Locate the cell with the specified text and output its (x, y) center coordinate. 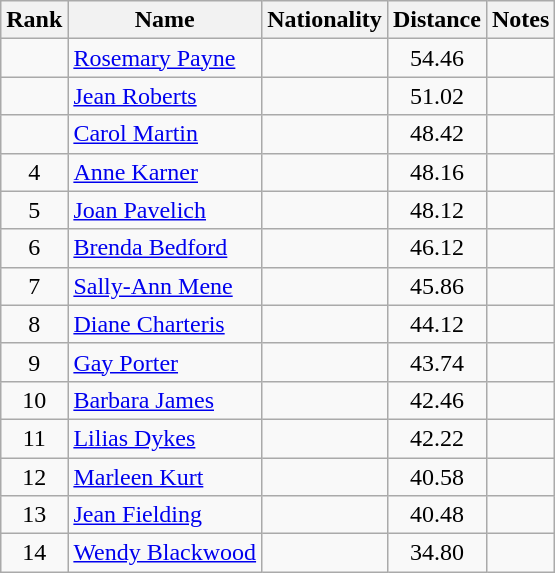
34.80 (436, 553)
Name (165, 20)
Jean Roberts (165, 96)
Joan Pavelich (165, 210)
Barbara James (165, 400)
Rosemary Payne (165, 58)
43.74 (436, 362)
Notes (520, 20)
44.12 (436, 324)
46.12 (436, 248)
40.58 (436, 477)
Sally-Ann Mene (165, 286)
Gay Porter (165, 362)
48.16 (436, 172)
7 (34, 286)
Anne Karner (165, 172)
5 (34, 210)
Lilias Dykes (165, 438)
48.42 (436, 134)
42.22 (436, 438)
6 (34, 248)
Jean Fielding (165, 515)
42.46 (436, 400)
Wendy Blackwood (165, 553)
Marleen Kurt (165, 477)
40.48 (436, 515)
45.86 (436, 286)
10 (34, 400)
14 (34, 553)
11 (34, 438)
48.12 (436, 210)
Nationality (325, 20)
13 (34, 515)
Brenda Bedford (165, 248)
51.02 (436, 96)
Distance (436, 20)
Diane Charteris (165, 324)
54.46 (436, 58)
12 (34, 477)
Carol Martin (165, 134)
Rank (34, 20)
4 (34, 172)
9 (34, 362)
8 (34, 324)
